Provide the (X, Y) coordinate of the cell's center where the given text is located.  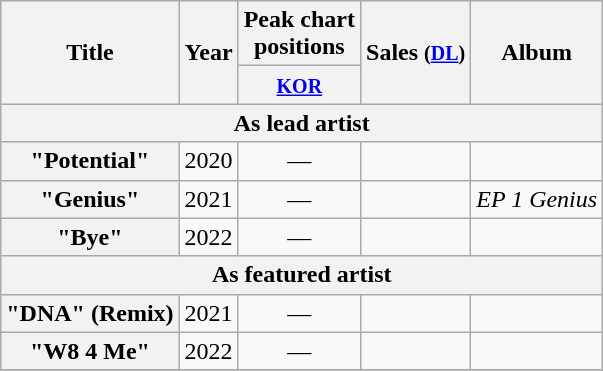
Peak chart positions (299, 34)
"DNA" (Remix) (90, 313)
As featured artist (302, 275)
Album (537, 52)
Title (90, 52)
EP 1 Genius (537, 199)
As lead artist (302, 123)
"Genius" (90, 199)
Year (208, 52)
2020 (208, 161)
"Bye" (90, 237)
"W8 4 Me" (90, 351)
KOR (299, 85)
Sales (DL) (416, 52)
"Potential" (90, 161)
